Provide the [x, y] coordinate of the cell's center where the given text is located.  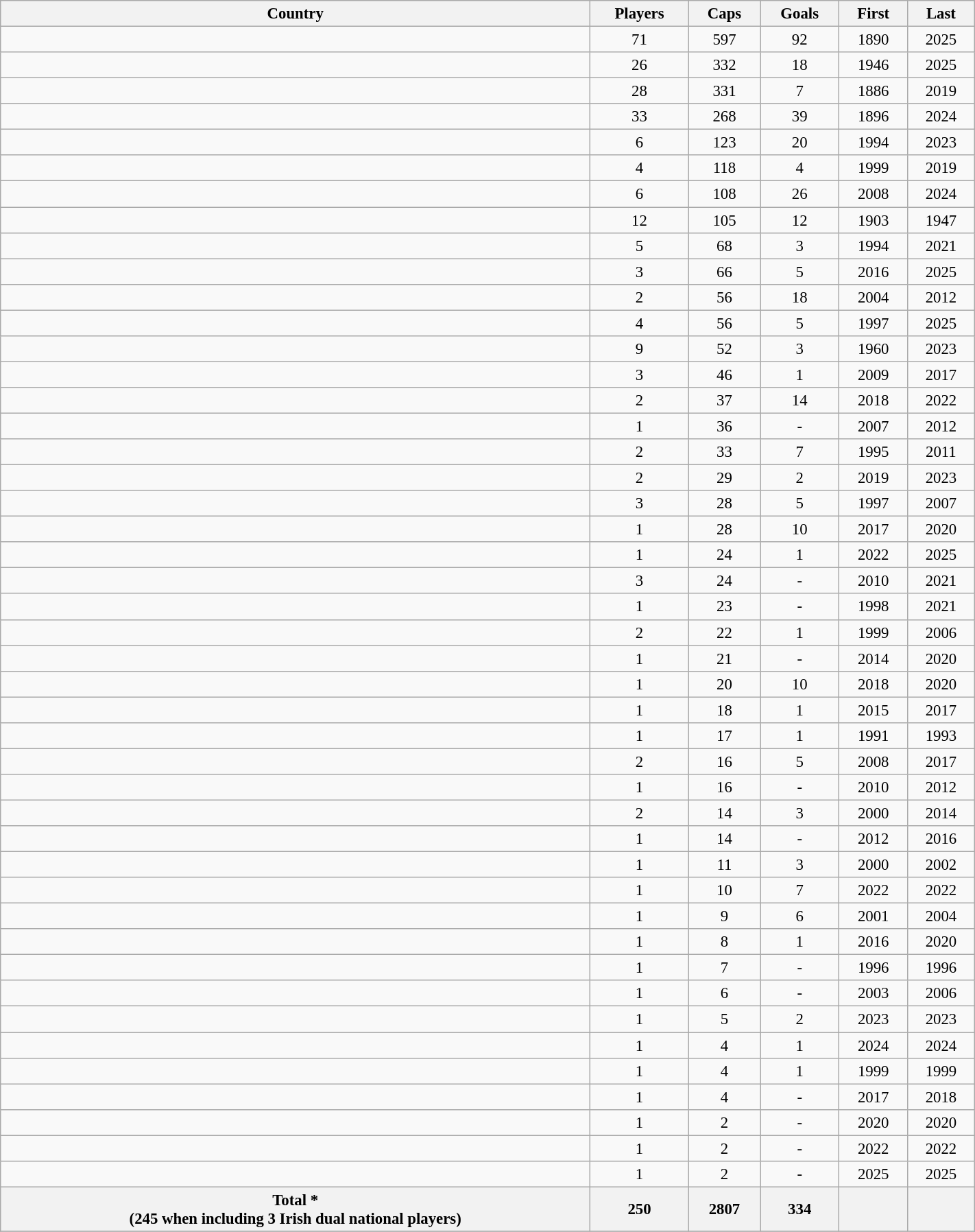
46 [724, 375]
334 [799, 1209]
597 [724, 40]
Goals [799, 14]
66 [724, 272]
105 [724, 220]
118 [724, 168]
2003 [874, 994]
1995 [874, 452]
1991 [874, 736]
1947 [941, 220]
1998 [874, 607]
11 [724, 865]
23 [724, 607]
21 [724, 659]
331 [724, 91]
Total * (245 when including 3 Irish dual national players) [296, 1209]
1960 [874, 349]
1903 [874, 220]
52 [724, 349]
2015 [874, 710]
250 [640, 1209]
2807 [724, 1209]
108 [724, 194]
68 [724, 246]
Players [640, 14]
2002 [941, 865]
Last [941, 14]
1993 [941, 736]
1890 [874, 40]
268 [724, 117]
8 [724, 942]
Country [296, 14]
92 [799, 40]
29 [724, 478]
Caps [724, 14]
37 [724, 401]
332 [724, 65]
123 [724, 143]
1896 [874, 117]
22 [724, 632]
1886 [874, 91]
39 [799, 117]
First [874, 14]
2009 [874, 375]
2001 [874, 916]
2011 [941, 452]
1946 [874, 65]
71 [640, 40]
17 [724, 736]
36 [724, 426]
